Find where the given text appears and provide that cell's center as (x, y) coordinate. 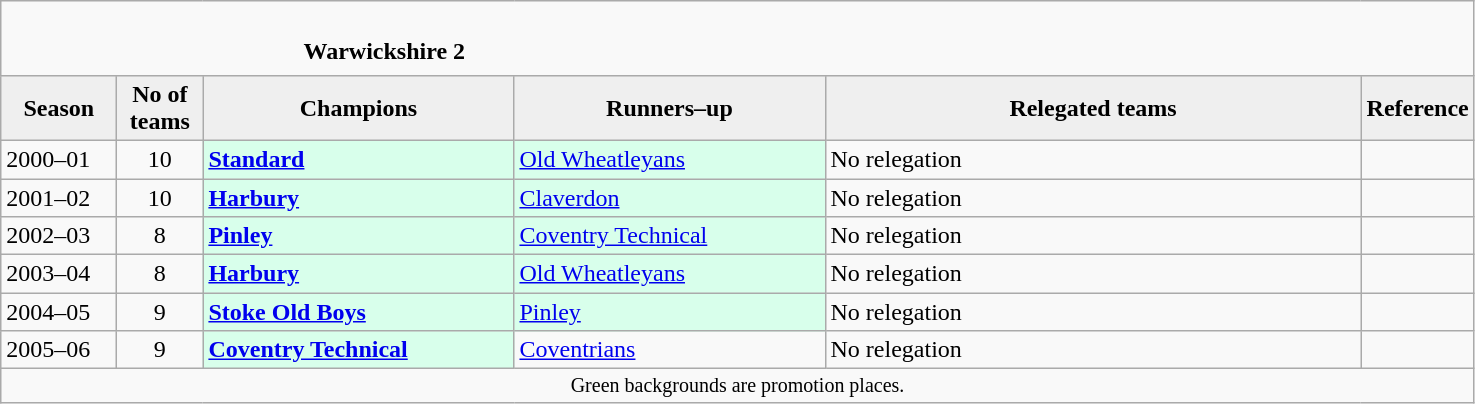
2004–05 (59, 312)
Runners–up (670, 108)
2000–01 (59, 159)
Claverdon (670, 197)
Season (59, 108)
Reference (1418, 108)
2001–02 (59, 197)
2002–03 (59, 236)
Stoke Old Boys (358, 312)
No of teams (160, 108)
Standard (358, 159)
Champions (358, 108)
Coventrians (670, 350)
Green backgrounds are promotion places. (738, 386)
Relegated teams (1093, 108)
2005–06 (59, 350)
2003–04 (59, 274)
